Return the (x, y) coordinate for the center point of the cell that contains the specified text.  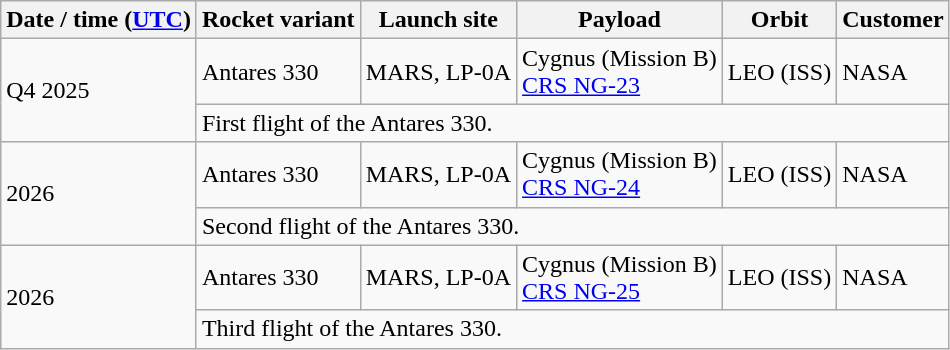
Launch site (438, 20)
Cygnus (Mission B)CRS NG-24 (620, 174)
Third flight of the Antares 330. (572, 329)
Cygnus (Mission B)CRS NG-25 (620, 278)
Payload (620, 20)
Customer (893, 20)
Cygnus (Mission B)CRS NG-23 (620, 72)
Rocket variant (278, 20)
Date / time (UTC) (99, 20)
Orbit (779, 20)
Q4 2025 (99, 90)
First flight of the Antares 330. (572, 123)
Second flight of the Antares 330. (572, 226)
